Extract the [X, Y] coordinate from the center of the cell holding the provided text.  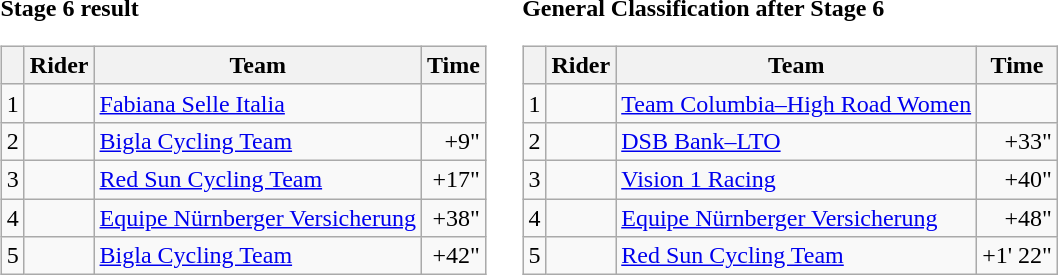
+17" [453, 179]
+38" [453, 217]
Vision 1 Racing [796, 179]
+1' 22" [1018, 256]
Team Columbia–High Road Women [796, 103]
DSB Bank–LTO [796, 141]
+9" [453, 141]
+33" [1018, 141]
Fabiana Selle Italia [258, 103]
+42" [453, 256]
+48" [1018, 217]
+40" [1018, 179]
